Output the (x, y) coordinate of the center of the cell containing the given text.  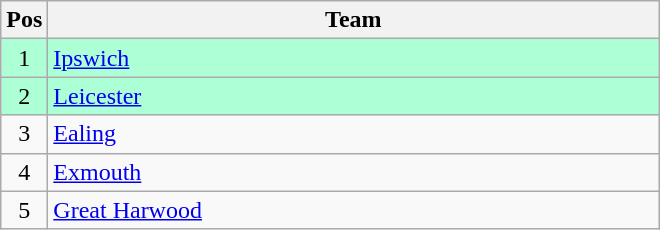
3 (24, 134)
1 (24, 58)
5 (24, 210)
Ipswich (354, 58)
Team (354, 20)
Great Harwood (354, 210)
Pos (24, 20)
4 (24, 172)
Ealing (354, 134)
Leicester (354, 96)
Exmouth (354, 172)
2 (24, 96)
